Provide the (X, Y) coordinate of the cell's center where the given text is located.  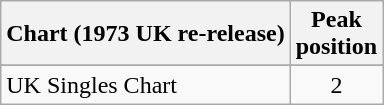
2 (336, 85)
Chart (1973 UK re-release) (146, 34)
Peakposition (336, 34)
UK Singles Chart (146, 85)
